Find where the given text appears and provide that cell's center as [x, y] coordinate. 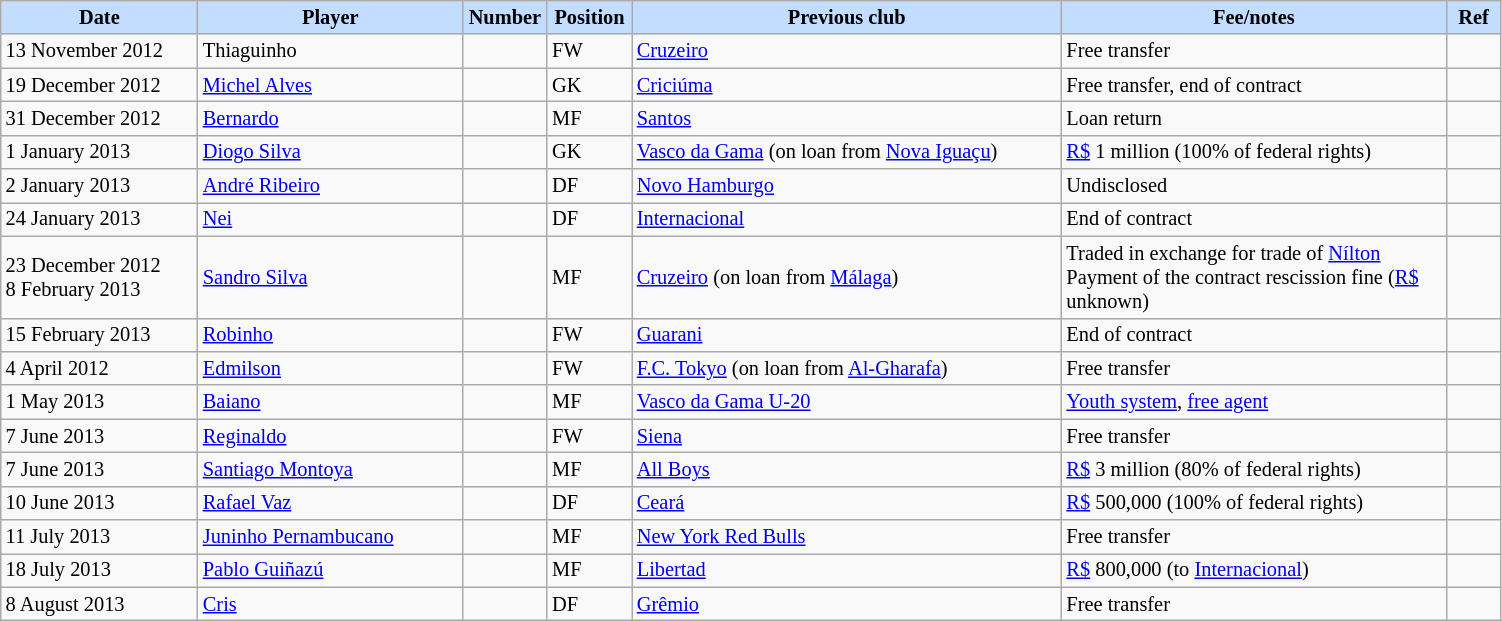
Free transfer, end of contract [1254, 85]
Vasco da Gama (on loan from Nova Iguaçu) [847, 152]
Previous club [847, 17]
13 November 2012 [100, 51]
Rafael Vaz [330, 503]
R$ 3 million (80% of federal rights) [1254, 469]
2 January 2013 [100, 186]
Undisclosed [1254, 186]
Youth system, free agent [1254, 402]
R$ 1 million (100% of federal rights) [1254, 152]
Sandro Silva [330, 277]
Cruzeiro [847, 51]
R$ 800,000 (to Internacional) [1254, 570]
1 May 2013 [100, 402]
15 February 2013 [100, 335]
F.C. Tokyo (on loan from Al-Gharafa) [847, 368]
Traded in exchange for trade of NíltonPayment of the contract rescission fine (R$ unknown) [1254, 277]
Santos [847, 118]
23 December 20128 February 2013 [100, 277]
Ceará [847, 503]
André Ribeiro [330, 186]
24 January 2013 [100, 219]
Robinho [330, 335]
Santiago Montoya [330, 469]
Diogo Silva [330, 152]
Guarani [847, 335]
Cris [330, 604]
Number [506, 17]
Date [100, 17]
Baiano [330, 402]
Bernardo [330, 118]
Juninho Pernambucano [330, 537]
Reginaldo [330, 436]
31 December 2012 [100, 118]
Ref [1474, 17]
Novo Hamburgo [847, 186]
Fee/notes [1254, 17]
New York Red Bulls [847, 537]
10 June 2013 [100, 503]
8 August 2013 [100, 604]
11 July 2013 [100, 537]
Loan return [1254, 118]
Position [590, 17]
Libertad [847, 570]
Siena [847, 436]
1 January 2013 [100, 152]
Pablo Guiñazú [330, 570]
Internacional [847, 219]
Criciúma [847, 85]
Edmilson [330, 368]
R$ 500,000 (100% of federal rights) [1254, 503]
Thiaguinho [330, 51]
Michel Alves [330, 85]
4 April 2012 [100, 368]
All Boys [847, 469]
Nei [330, 219]
19 December 2012 [100, 85]
18 July 2013 [100, 570]
Grêmio [847, 604]
Player [330, 17]
Cruzeiro (on loan from Málaga) [847, 277]
Vasco da Gama U-20 [847, 402]
